Pinpoint the cell where the given text exists, returning its [x, y] midpoint coordinate. 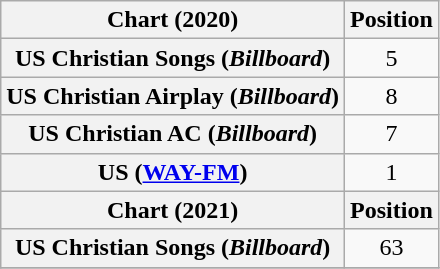
Chart (2020) [173, 20]
US (WAY-FM) [173, 172]
US Christian AC (Billboard) [173, 134]
7 [392, 134]
1 [392, 172]
63 [392, 248]
8 [392, 96]
5 [392, 58]
US Christian Airplay (Billboard) [173, 96]
Chart (2021) [173, 210]
